Search for the cell housing the specified text and yield its (X, Y) center coordinate. 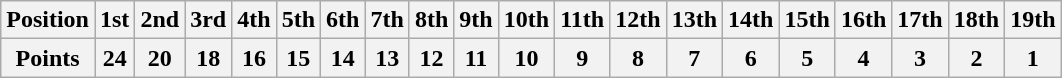
3 (920, 58)
20 (160, 58)
18th (976, 20)
10th (526, 20)
14th (751, 20)
10 (526, 58)
11th (582, 20)
11 (476, 58)
Position (48, 20)
4th (254, 20)
Points (48, 58)
3rd (208, 20)
9th (476, 20)
13 (387, 58)
16 (254, 58)
15 (298, 58)
13th (694, 20)
12th (638, 20)
24 (114, 58)
7 (694, 58)
2 (976, 58)
17th (920, 20)
7th (387, 20)
9 (582, 58)
6 (751, 58)
4 (863, 58)
2nd (160, 20)
6th (343, 20)
18 (208, 58)
8th (431, 20)
5 (807, 58)
15th (807, 20)
12 (431, 58)
5th (298, 20)
1 (1033, 58)
1st (114, 20)
8 (638, 58)
16th (863, 20)
19th (1033, 20)
14 (343, 58)
